Search for the cell housing the specified text and yield its [x, y] center coordinate. 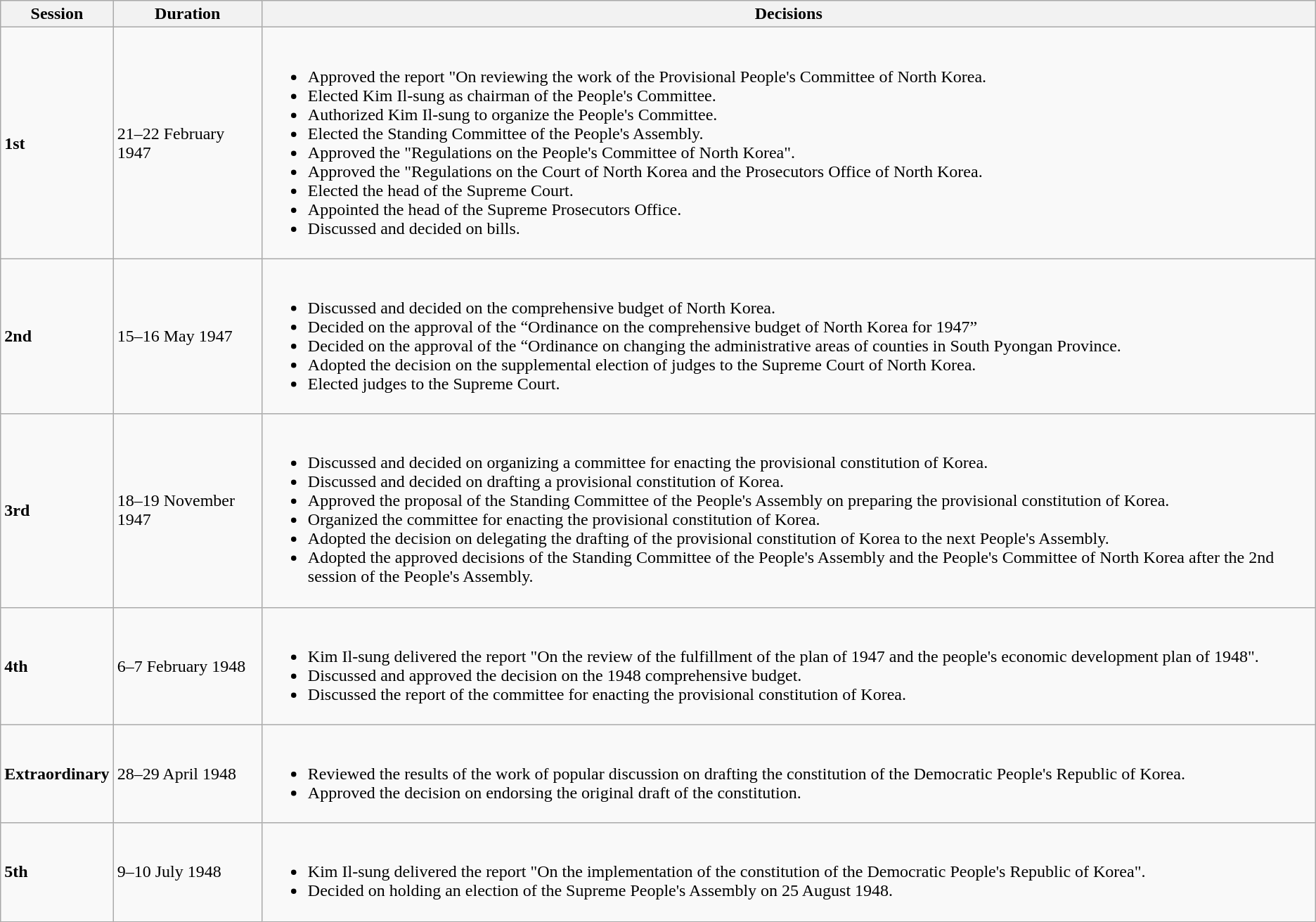
Decisions [789, 14]
2nd [57, 336]
5th [57, 872]
Duration [187, 14]
18–19 November 1947 [187, 510]
15–16 May 1947 [187, 336]
21–22 February 1947 [187, 143]
3rd [57, 510]
Session [57, 14]
28–29 April 1948 [187, 774]
Extraordinary [57, 774]
9–10 July 1948 [187, 872]
1st [57, 143]
4th [57, 666]
6–7 February 1948 [187, 666]
